Return [X, Y] of the center of cell containing provided text 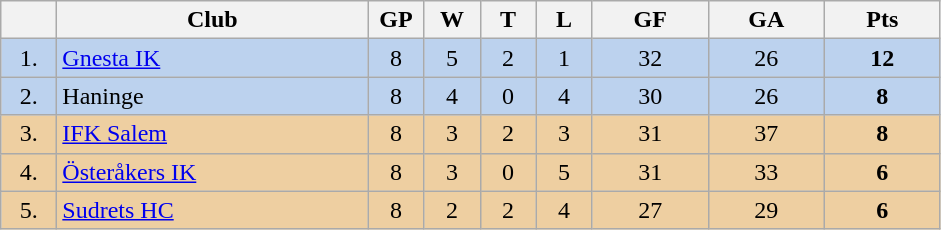
Pts [882, 20]
IFK Salem [212, 134]
30 [650, 96]
GA [766, 20]
Club [212, 20]
37 [766, 134]
1 [564, 58]
32 [650, 58]
2. [29, 96]
GP [396, 20]
W [452, 20]
Sudrets HC [212, 210]
4. [29, 172]
L [564, 20]
12 [882, 58]
5. [29, 210]
33 [766, 172]
3. [29, 134]
Österåkers IK [212, 172]
1. [29, 58]
T [508, 20]
29 [766, 210]
27 [650, 210]
GF [650, 20]
Haninge [212, 96]
Gnesta IK [212, 58]
